Pinpoint the cell where the given text exists, returning its (x, y) midpoint coordinate. 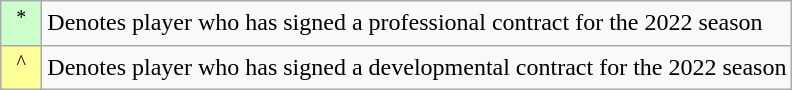
^ (22, 68)
* (22, 24)
Denotes player who has signed a professional contract for the 2022 season (417, 24)
Denotes player who has signed a developmental contract for the 2022 season (417, 68)
